Determine the (x, y) coordinate at the center of the cell enclosing the given text.  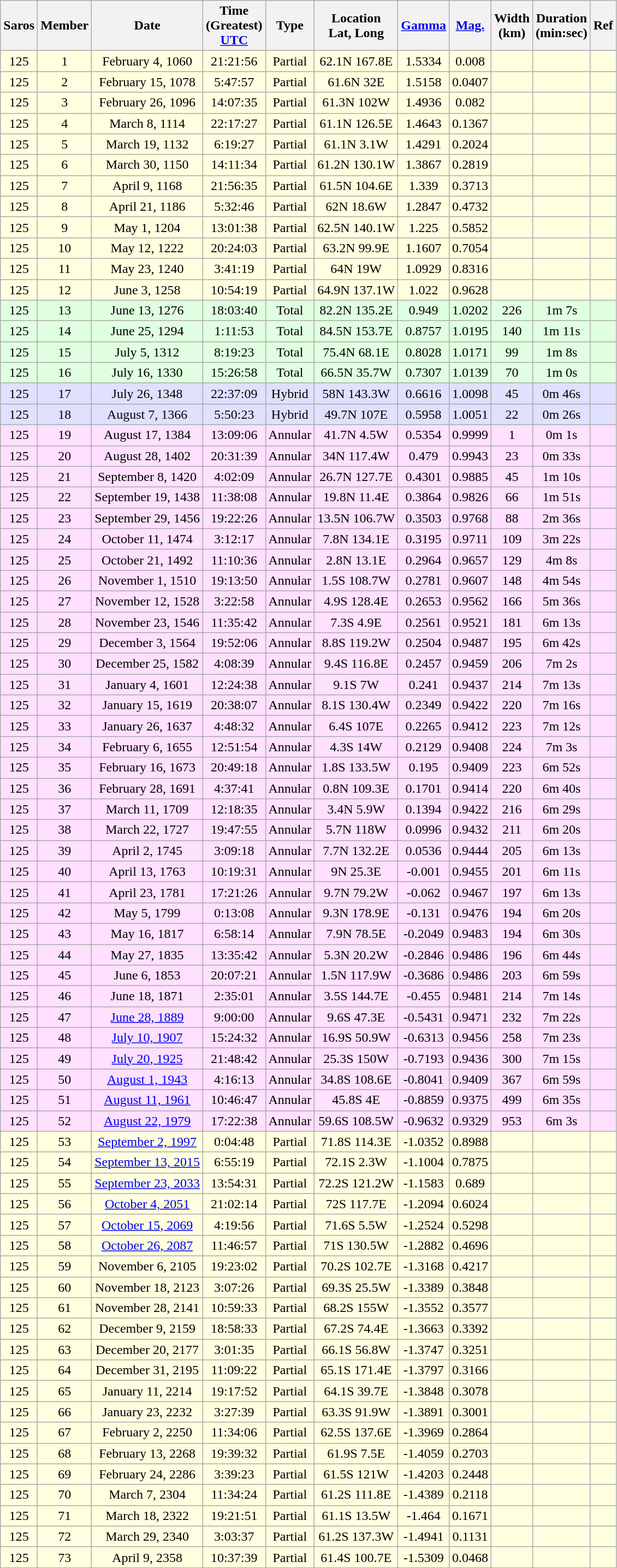
0.2457 (424, 664)
0.7875 (470, 1162)
15:26:58 (234, 373)
-0.9632 (424, 1121)
21:21:56 (234, 61)
13:09:06 (234, 435)
0.2349 (424, 705)
20:31:39 (234, 456)
0.9607 (470, 580)
21:48:42 (234, 1059)
January 11, 2214 (147, 1391)
1.3867 (424, 165)
197 (512, 892)
-0.455 (424, 996)
53 (64, 1142)
0.9521 (470, 622)
6 (64, 165)
61.1S 13.5W (356, 1516)
0.4217 (470, 1266)
-1.4389 (424, 1495)
37 (64, 809)
4:48:32 (234, 726)
1.5158 (424, 82)
3:41:19 (234, 269)
-0.131 (424, 913)
28 (64, 622)
51 (64, 1100)
3:01:35 (234, 1350)
July 20, 1925 (147, 1059)
Width(km) (512, 26)
0.4732 (470, 206)
6m 3s (562, 1121)
201 (512, 871)
0.3001 (470, 1412)
0.1701 (424, 788)
0.195 (424, 768)
73 (64, 1557)
63 (64, 1350)
-1.3663 (424, 1329)
0.2864 (470, 1433)
18 (64, 414)
10:37:39 (234, 1557)
0.7307 (424, 373)
1m 8s (562, 352)
March 29, 2340 (147, 1536)
70.2S 102.7E (356, 1266)
29 (64, 643)
63.2N 99.9E (356, 248)
71.8S 114.3E (356, 1142)
7m 2s (562, 664)
0.9628 (470, 290)
0.2703 (470, 1453)
-1.3747 (424, 1350)
10:54:19 (234, 290)
0.3166 (470, 1370)
68.2S 155W (356, 1308)
15:24:32 (234, 1038)
-0.7193 (424, 1059)
67 (64, 1433)
0.9329 (470, 1121)
6:58:14 (234, 934)
8.8S 119.2W (356, 643)
72.2S 121.2W (356, 1183)
6:55:19 (234, 1162)
9.3N 178.9E (356, 913)
May 16, 1817 (147, 934)
19 (64, 435)
39 (64, 851)
58N 143.3W (356, 394)
11 (64, 269)
April 2, 1745 (147, 851)
7m 14s (562, 996)
22:17:27 (234, 123)
0.9487 (470, 643)
36 (64, 788)
0.2504 (424, 643)
1.4291 (424, 144)
0.008 (470, 61)
367 (512, 1079)
12:51:54 (234, 747)
66.1S 56.8W (356, 1350)
19:22:26 (234, 518)
1.8S 133.5W (356, 768)
Ref (603, 26)
0.0996 (424, 830)
0.3251 (470, 1350)
August 17, 1384 (147, 435)
21 (64, 477)
0.2781 (424, 580)
March 18, 2322 (147, 1516)
1.022 (424, 290)
65 (64, 1391)
13:35:42 (234, 955)
1.5N 117.9W (356, 976)
61.1N 126.5E (356, 123)
-1.4059 (424, 1453)
67.2S 74.4E (356, 1329)
-1.3891 (424, 1412)
Time(Greatest)UTC (234, 26)
34.8S 108.6E (356, 1079)
Gamma (424, 26)
19:47:55 (234, 830)
19:23:02 (234, 1266)
7.9N 78.5E (356, 934)
0.9481 (470, 996)
18:03:40 (234, 311)
58 (64, 1245)
-1.3797 (424, 1370)
November 23, 1546 (147, 622)
June 13, 1276 (147, 311)
November 18, 2123 (147, 1287)
0.9414 (470, 788)
October 11, 1474 (147, 539)
February 16, 1673 (147, 768)
4 (64, 123)
0.8028 (424, 352)
16.9S 50.9W (356, 1038)
4:02:09 (234, 477)
71 (64, 1516)
61.9S 7.5E (356, 1453)
August 22, 1979 (147, 1121)
2:35:01 (234, 996)
14 (64, 331)
1.4936 (424, 103)
3:22:58 (234, 601)
February 28, 1691 (147, 788)
May 1, 1204 (147, 227)
11:35:42 (234, 622)
0.9456 (470, 1038)
6m 35s (562, 1100)
0.4696 (470, 1245)
62 (64, 1329)
11:34:24 (234, 1495)
0.9437 (470, 685)
November 6, 2105 (147, 1266)
206 (512, 664)
10 (64, 248)
0.9444 (470, 851)
-0.8859 (424, 1100)
-0.5431 (424, 1017)
1.225 (424, 227)
1.0139 (470, 373)
258 (512, 1038)
0.9657 (470, 560)
19.8N 11.4E (356, 497)
8.1S 130.4W (356, 705)
4m 54s (562, 580)
0.6616 (424, 394)
2.8N 13.1E (356, 560)
August 11, 1961 (147, 1100)
May 23, 1240 (147, 269)
61.4S 100.7E (356, 1557)
195 (512, 643)
61.3N 102W (356, 103)
16 (64, 373)
41 (64, 892)
61.5N 104.6E (356, 186)
6m 42s (562, 643)
0:13:08 (234, 913)
46 (64, 996)
49 (64, 1059)
3:09:18 (234, 851)
0.9483 (470, 934)
-0.2846 (424, 955)
181 (512, 622)
2 (64, 82)
1m 7s (562, 311)
-1.2524 (424, 1225)
953 (512, 1121)
1.5334 (424, 61)
44 (64, 955)
61.6N 32E (356, 82)
0m 33s (562, 456)
0.9768 (470, 518)
-0.062 (424, 892)
Date (147, 26)
30 (64, 664)
57 (64, 1225)
64 (64, 1370)
14:07:35 (234, 103)
9N 25.3E (356, 871)
4:08:39 (234, 664)
Saros (19, 26)
7m 15s (562, 1059)
52 (64, 1121)
17:22:38 (234, 1121)
71S 130.5W (356, 1245)
24 (64, 539)
34N 117.4W (356, 456)
499 (512, 1100)
-1.3848 (424, 1391)
59.6S 108.5W (356, 1121)
42 (64, 913)
13 (64, 311)
224 (512, 747)
June 3, 1258 (147, 290)
-1.4941 (424, 1536)
19:52:06 (234, 643)
March 30, 1150 (147, 165)
5m 36s (562, 601)
June 18, 1871 (147, 996)
January 4, 1601 (147, 685)
0.0407 (470, 82)
0.9432 (470, 830)
21:02:14 (234, 1204)
-1.3389 (424, 1287)
109 (512, 539)
7m 23s (562, 1038)
1m 10s (562, 477)
6:19:27 (234, 144)
3:27:39 (234, 1412)
300 (512, 1059)
0.2964 (424, 560)
0.9999 (470, 435)
17 (64, 394)
March 22, 1727 (147, 830)
64.9N 137.1W (356, 290)
-1.0352 (424, 1142)
9.6S 47.3E (356, 1017)
May 27, 1835 (147, 955)
84.5N 153.7E (356, 331)
0m 26s (562, 414)
0.5852 (470, 227)
11:34:06 (234, 1433)
66.5N 35.7W (356, 373)
0.3848 (470, 1287)
0.9711 (470, 539)
April 23, 1781 (147, 892)
0.9408 (470, 747)
3:03:37 (234, 1536)
-1.3168 (424, 1266)
3 (64, 103)
April 9, 2358 (147, 1557)
13.5N 106.7W (356, 518)
1.0202 (470, 311)
20:24:03 (234, 248)
0.0536 (424, 851)
20:07:21 (234, 976)
Type (290, 26)
72.1S 2.3W (356, 1162)
18:58:33 (234, 1329)
0.3392 (470, 1329)
203 (512, 976)
10:19:31 (234, 871)
February 4, 1060 (147, 61)
62N 18.6W (356, 206)
64.1S 39.7E (356, 1391)
-1.3969 (424, 1433)
October 15, 2069 (147, 1225)
0.2819 (470, 165)
7.8N 134.1E (356, 539)
196 (512, 955)
33 (64, 726)
0.3503 (424, 518)
April 13, 1763 (147, 871)
22:37:09 (234, 394)
34 (64, 747)
-0.001 (424, 871)
January 26, 1637 (147, 726)
40 (64, 871)
April 9, 1168 (147, 186)
4:37:41 (234, 788)
75.4N 68.1E (356, 352)
6m 11s (562, 871)
55 (64, 1183)
9:00:00 (234, 1017)
88 (512, 518)
19:39:32 (234, 1453)
-1.1583 (424, 1183)
June 25, 1294 (147, 331)
60 (64, 1287)
1m 0s (562, 373)
6.4S 107E (356, 726)
26 (64, 580)
205 (512, 851)
6m 52s (562, 768)
71.6S 5.5W (356, 1225)
69 (64, 1474)
12:24:38 (234, 685)
4.9S 128.4E (356, 601)
11:46:57 (234, 1245)
5.3N 20.2W (356, 955)
9.1S 7W (356, 685)
1.5S 108.7W (356, 580)
-1.3552 (424, 1308)
September 2, 1997 (147, 1142)
65.1S 171.4E (356, 1370)
0.9943 (470, 456)
3:12:17 (234, 539)
20:38:07 (234, 705)
5 (64, 144)
0.1671 (470, 1516)
20 (64, 456)
March 7, 2304 (147, 1495)
0m 1s (562, 435)
56 (64, 1204)
1m 11s (562, 331)
3.4N 5.9W (356, 809)
3:07:26 (234, 1287)
January 23, 2232 (147, 1412)
129 (512, 560)
0.3713 (470, 186)
-1.4203 (424, 1474)
27 (64, 601)
0.0468 (470, 1557)
38 (64, 830)
1.0051 (470, 414)
-1.464 (424, 1516)
0.9467 (470, 892)
61.5S 121W (356, 1474)
LocationLat, Long (356, 26)
7m 12s (562, 726)
68 (64, 1453)
21:56:35 (234, 186)
232 (512, 1017)
69.3S 25.5W (356, 1287)
0.2265 (424, 726)
November 28, 2141 (147, 1308)
0.949 (424, 311)
0.2653 (424, 601)
19:13:50 (234, 580)
July 10, 1907 (147, 1038)
December 20, 2177 (147, 1350)
9.7N 79.2W (356, 892)
11:38:08 (234, 497)
10:46:47 (234, 1100)
26.7N 127.7E (356, 477)
February 6, 1655 (147, 747)
1.4643 (424, 123)
8 (64, 206)
February 15, 1078 (147, 82)
3.5S 144.7E (356, 996)
April 21, 1186 (147, 206)
50 (64, 1079)
72S 117.7E (356, 1204)
0.2024 (470, 144)
1.0171 (470, 352)
-1.1004 (424, 1162)
0.8N 109.3E (356, 788)
0.9436 (470, 1059)
0.689 (470, 1183)
0.3864 (424, 497)
43 (64, 934)
0.241 (424, 685)
166 (512, 601)
0.9455 (470, 871)
7 (64, 186)
September 19, 1438 (147, 497)
0.2129 (424, 747)
0.2448 (470, 1474)
72 (64, 1536)
6m 30s (562, 934)
62.5S 137.6E (356, 1433)
32 (64, 705)
2m 36s (562, 518)
4.3S 14W (356, 747)
February 26, 1096 (147, 103)
0.2561 (424, 622)
47 (64, 1017)
0.9562 (470, 601)
September 29, 1456 (147, 518)
31 (64, 685)
0.9476 (470, 913)
October 26, 2087 (147, 1245)
7.7N 132.2E (356, 851)
Mag. (470, 26)
64N 19W (356, 269)
0.082 (470, 103)
7m 3s (562, 747)
September 8, 1420 (147, 477)
48 (64, 1038)
211 (512, 830)
4m 8s (562, 560)
July 16, 1330 (147, 373)
October 4, 2051 (147, 1204)
61.2N 130.1W (356, 165)
9.4S 116.8E (356, 664)
59 (64, 1266)
June 28, 1889 (147, 1017)
61.1N 3.1W (356, 144)
August 1, 1943 (147, 1079)
5:32:46 (234, 206)
25 (64, 560)
1.1607 (424, 248)
March 11, 1709 (147, 809)
-0.3686 (424, 976)
0.9459 (470, 664)
0.8757 (424, 331)
3m 22s (562, 539)
99 (512, 352)
148 (512, 580)
November 1, 1510 (147, 580)
4:16:13 (234, 1079)
0.4301 (424, 477)
February 24, 2286 (147, 1474)
July 5, 1312 (147, 352)
-1.2882 (424, 1245)
62.1N 167.8E (356, 61)
61 (64, 1308)
December 31, 2195 (147, 1370)
0.9885 (470, 477)
19:17:52 (234, 1391)
13:01:38 (234, 227)
6m 40s (562, 788)
1.2847 (424, 206)
1.339 (424, 186)
11:09:22 (234, 1370)
0.1367 (470, 123)
6m 29s (562, 809)
6m 44s (562, 955)
61.2S 137.3W (356, 1536)
63.3S 91.9W (356, 1412)
May 5, 1799 (147, 913)
140 (512, 331)
-0.2049 (424, 934)
November 12, 1528 (147, 601)
0.6024 (470, 1204)
1.0195 (470, 331)
49.7N 107E (356, 414)
10:59:33 (234, 1308)
8:19:23 (234, 352)
October 21, 1492 (147, 560)
0.5958 (424, 414)
-0.6313 (424, 1038)
54 (64, 1162)
15 (64, 352)
20:49:18 (234, 768)
May 12, 1222 (147, 248)
June 6, 1853 (147, 976)
11:10:36 (234, 560)
1:11:53 (234, 331)
4:19:56 (234, 1225)
7m 13s (562, 685)
62.5N 140.1W (356, 227)
December 3, 1564 (147, 643)
Duration(min:sec) (562, 26)
0.1131 (470, 1536)
7m 16s (562, 705)
1.0929 (424, 269)
17:21:26 (234, 892)
216 (512, 809)
5:47:57 (234, 82)
0.9471 (470, 1017)
March 19, 1132 (147, 144)
0.2118 (470, 1495)
0.3078 (470, 1391)
February 2, 2250 (147, 1433)
March 8, 1114 (147, 123)
9 (64, 227)
1.0098 (470, 394)
0m 46s (562, 394)
13:54:31 (234, 1183)
0:04:48 (234, 1142)
August 28, 1402 (147, 456)
14:11:34 (234, 165)
0.7054 (470, 248)
226 (512, 311)
45.8S 4E (356, 1100)
0.5298 (470, 1225)
0.9826 (470, 497)
July 26, 1348 (147, 394)
61.2S 111.8E (356, 1495)
-1.5309 (424, 1557)
0.3195 (424, 539)
7m 22s (562, 1017)
41.7N 4.5W (356, 435)
5:50:23 (234, 414)
-1.2094 (424, 1204)
35 (64, 768)
0.9375 (470, 1100)
12 (64, 290)
7.3S 4.9E (356, 622)
August 7, 1366 (147, 414)
January 15, 1619 (147, 705)
1m 51s (562, 497)
0.3577 (470, 1308)
25.3S 150W (356, 1059)
Member (64, 26)
12:18:35 (234, 809)
82.2N 135.2E (356, 311)
0.5354 (424, 435)
0.8988 (470, 1142)
0.9412 (470, 726)
-0.8041 (424, 1079)
September 13, 2015 (147, 1162)
19:21:51 (234, 1516)
0.8316 (470, 269)
0.1394 (424, 809)
0.479 (424, 456)
3:39:23 (234, 1474)
December 25, 1582 (147, 664)
September 23, 2033 (147, 1183)
February 13, 2268 (147, 1453)
December 9, 2159 (147, 1329)
5.7N 118W (356, 830)
